Identify which cell holds the provided text, then report its (x, y) central coordinate. 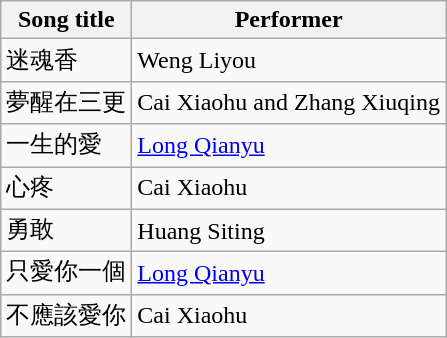
勇敢 (66, 230)
Weng Liyou (289, 60)
只愛你一個 (66, 274)
Huang Siting (289, 230)
Cai Xiaohu and Zhang Xiuqing (289, 102)
Performer (289, 20)
一生的愛 (66, 146)
迷魂香 (66, 60)
Song title (66, 20)
不應該愛你 (66, 316)
心疼 (66, 188)
夢醒在三更 (66, 102)
